Determine the (x, y) coordinate at the center of the cell enclosing the given text.  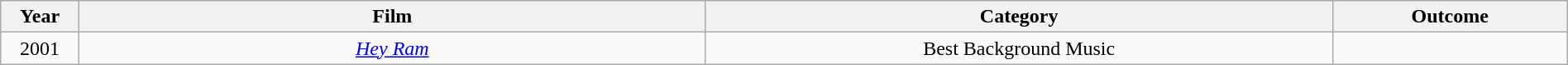
2001 (40, 48)
Outcome (1450, 17)
Category (1019, 17)
Year (40, 17)
Best Background Music (1019, 48)
Film (392, 17)
Hey Ram (392, 48)
